Identify which cell holds the provided text, then report its [x, y] central coordinate. 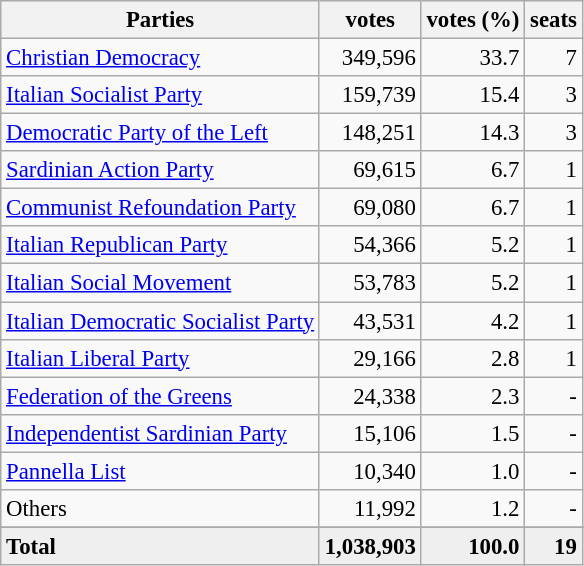
19 [554, 546]
1,038,903 [370, 546]
100.0 [473, 546]
15.4 [473, 95]
votes (%) [473, 20]
2.8 [473, 358]
1.5 [473, 433]
69,615 [370, 170]
Italian Socialist Party [160, 95]
4.2 [473, 321]
Independentist Sardinian Party [160, 433]
24,338 [370, 396]
2.3 [473, 396]
7 [554, 58]
Democratic Party of the Left [160, 133]
Federation of the Greens [160, 396]
14.3 [473, 133]
Parties [160, 20]
29,166 [370, 358]
Italian Liberal Party [160, 358]
seats [554, 20]
33.7 [473, 58]
53,783 [370, 283]
votes [370, 20]
Pannella List [160, 471]
10,340 [370, 471]
Italian Social Movement [160, 283]
1.2 [473, 509]
1.0 [473, 471]
Sardinian Action Party [160, 170]
Italian Democratic Socialist Party [160, 321]
11,992 [370, 509]
Total [160, 546]
Italian Republican Party [160, 245]
Others [160, 509]
15,106 [370, 433]
Christian Democracy [160, 58]
43,531 [370, 321]
69,080 [370, 208]
148,251 [370, 133]
54,366 [370, 245]
Communist Refoundation Party [160, 208]
159,739 [370, 95]
349,596 [370, 58]
